Find where the given text appears and provide that cell's center as [X, Y] coordinate. 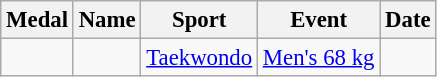
Sport [200, 20]
Medal [38, 20]
Men's 68 kg [318, 58]
Event [318, 20]
Date [408, 20]
Name [107, 20]
Taekwondo [200, 58]
